Locate the cell with the specified text and output its (X, Y) center coordinate. 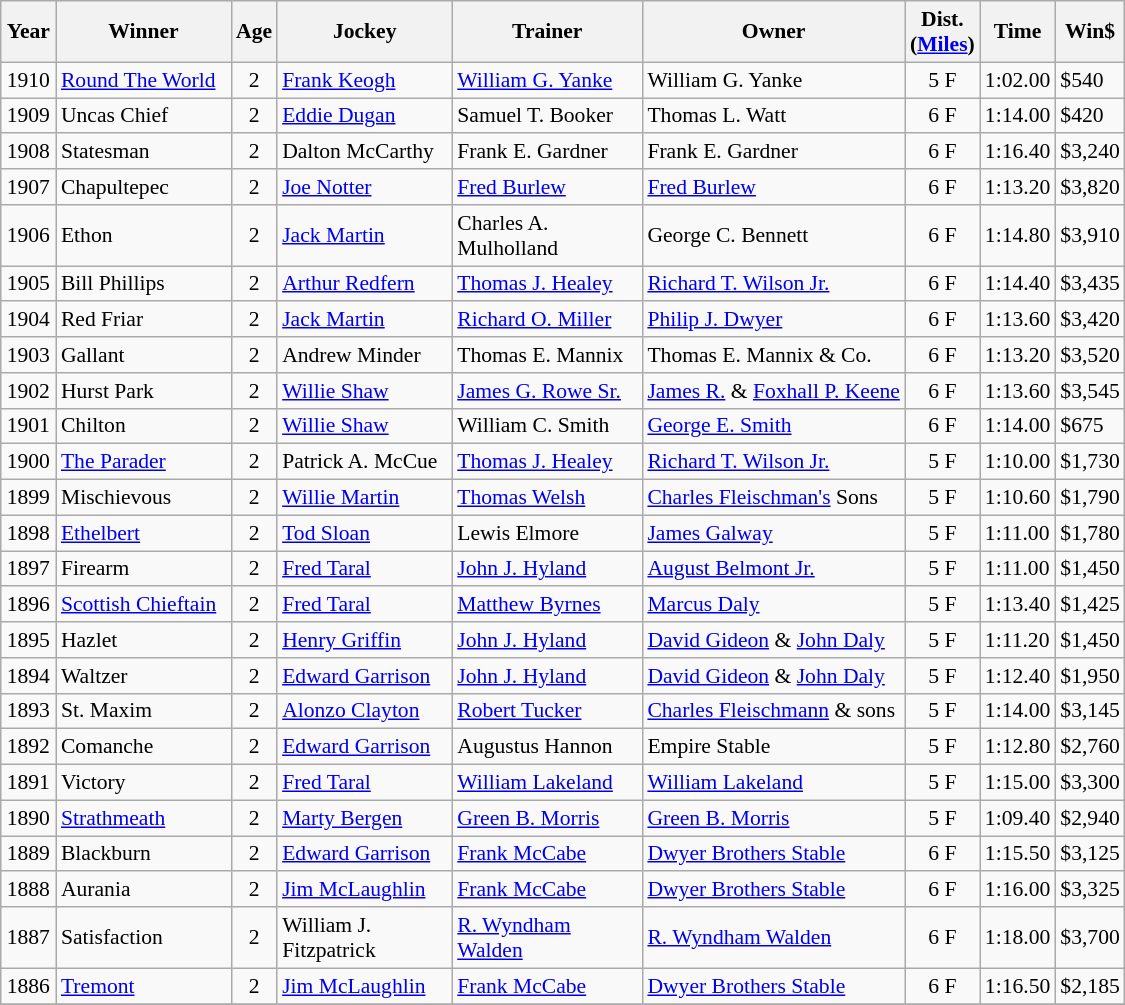
William J. Fitzpatrick (364, 938)
Age (254, 32)
Blackburn (144, 854)
1908 (28, 152)
$420 (1090, 116)
1906 (28, 236)
James R. & Foxhall P. Keene (774, 391)
George E. Smith (774, 426)
$3,125 (1090, 854)
1904 (28, 320)
William C. Smith (547, 426)
Patrick A. McCue (364, 462)
1899 (28, 498)
1896 (28, 605)
James G. Rowe Sr. (547, 391)
Comanche (144, 747)
Dist. (Miles) (942, 32)
1891 (28, 783)
1:15.00 (1018, 783)
Thomas E. Mannix & Co. (774, 355)
Uncas Chief (144, 116)
Hazlet (144, 640)
Firearm (144, 569)
Statesman (144, 152)
1898 (28, 533)
Scottish Chieftain (144, 605)
Time (1018, 32)
Charles A. Mulholland (547, 236)
1888 (28, 890)
Satisfaction (144, 938)
Frank Keogh (364, 80)
1887 (28, 938)
1:12.80 (1018, 747)
Gallant (144, 355)
1903 (28, 355)
Philip J. Dwyer (774, 320)
Trainer (547, 32)
$3,820 (1090, 187)
Empire Stable (774, 747)
Thomas Welsh (547, 498)
Henry Griffin (364, 640)
$2,940 (1090, 818)
The Parader (144, 462)
$2,185 (1090, 986)
Matthew Byrnes (547, 605)
1:15.50 (1018, 854)
1:10.60 (1018, 498)
$3,145 (1090, 711)
$3,300 (1090, 783)
1:16.00 (1018, 890)
1902 (28, 391)
$3,700 (1090, 938)
$3,545 (1090, 391)
Samuel T. Booker (547, 116)
1:16.40 (1018, 152)
1:14.80 (1018, 236)
$1,730 (1090, 462)
Year (28, 32)
1897 (28, 569)
1900 (28, 462)
1892 (28, 747)
Mischievous (144, 498)
Aurania (144, 890)
Alonzo Clayton (364, 711)
1:16.50 (1018, 986)
1:11.20 (1018, 640)
$1,425 (1090, 605)
Thomas E. Mannix (547, 355)
Eddie Dugan (364, 116)
Tod Sloan (364, 533)
1894 (28, 676)
Willie Martin (364, 498)
1:13.40 (1018, 605)
Owner (774, 32)
August Belmont Jr. (774, 569)
$3,435 (1090, 284)
Tremont (144, 986)
Charles Fleischman's Sons (774, 498)
1889 (28, 854)
Augustus Hannon (547, 747)
$3,910 (1090, 236)
1890 (28, 818)
Chapultepec (144, 187)
Jockey (364, 32)
$1,790 (1090, 498)
1:14.40 (1018, 284)
$3,325 (1090, 890)
Lewis Elmore (547, 533)
Andrew Minder (364, 355)
Chilton (144, 426)
Joe Notter (364, 187)
1901 (28, 426)
Victory (144, 783)
1:18.00 (1018, 938)
1909 (28, 116)
Richard O. Miller (547, 320)
James Galway (774, 533)
$3,420 (1090, 320)
Winner (144, 32)
1886 (28, 986)
$1,780 (1090, 533)
1905 (28, 284)
Win$ (1090, 32)
Hurst Park (144, 391)
Marty Bergen (364, 818)
1893 (28, 711)
Strathmeath (144, 818)
Red Friar (144, 320)
St. Maxim (144, 711)
Dalton McCarthy (364, 152)
Waltzer (144, 676)
$1,950 (1090, 676)
1:02.00 (1018, 80)
1907 (28, 187)
Ethon (144, 236)
Robert Tucker (547, 711)
$3,520 (1090, 355)
Arthur Redfern (364, 284)
$675 (1090, 426)
Thomas L. Watt (774, 116)
1:10.00 (1018, 462)
Charles Fleischmann & sons (774, 711)
Ethelbert (144, 533)
1:12.40 (1018, 676)
Round The World (144, 80)
Bill Phillips (144, 284)
Marcus Daly (774, 605)
1910 (28, 80)
1895 (28, 640)
$540 (1090, 80)
$3,240 (1090, 152)
George C. Bennett (774, 236)
1:09.40 (1018, 818)
$2,760 (1090, 747)
